Search for the cell housing the specified text and yield its [X, Y] center coordinate. 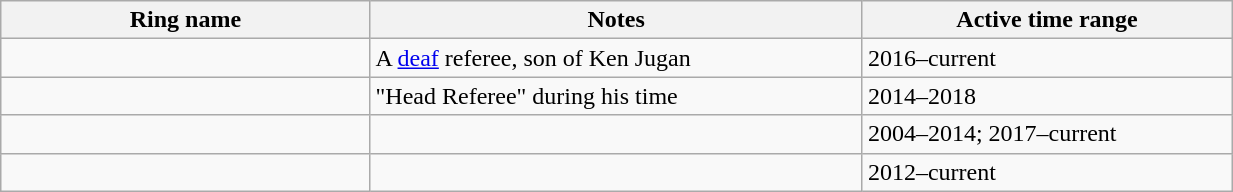
2004–2014; 2017–current [1046, 134]
Active time range [1046, 20]
"Head Referee" during his time [616, 96]
2014–2018 [1046, 96]
Notes [616, 20]
A deaf referee, son of Ken Jugan [616, 58]
2016–current [1046, 58]
2012–current [1046, 172]
Ring name [186, 20]
